Provide the (x, y) coordinate of the cell's center where the given text is located.  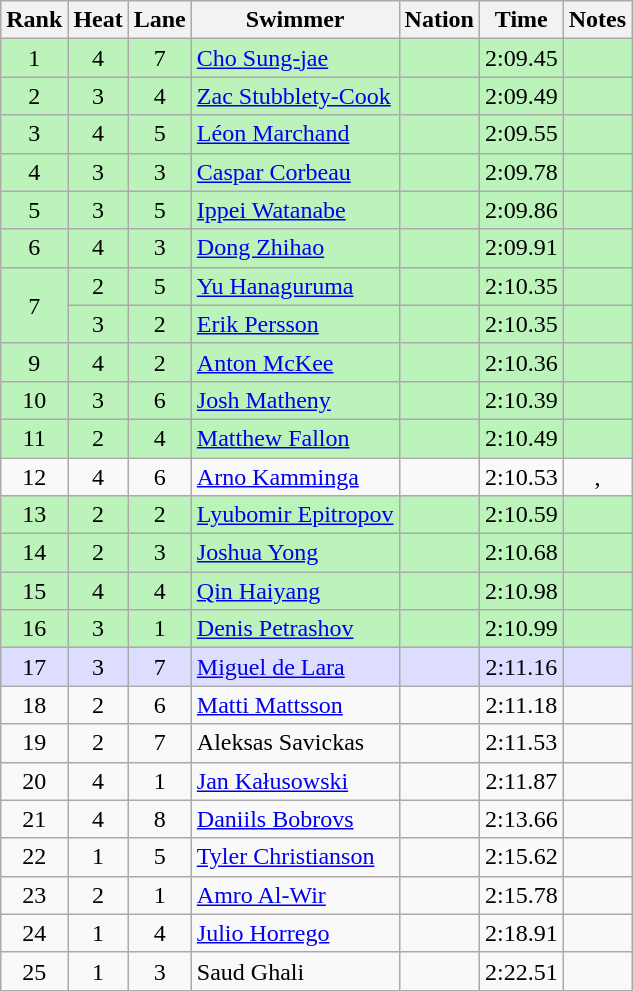
12 (34, 477)
2:15.78 (521, 895)
17 (34, 667)
Miguel de Lara (295, 667)
Julio Horrego (295, 933)
2:15.62 (521, 857)
24 (34, 933)
Saud Ghali (295, 971)
20 (34, 781)
Léon Marchand (295, 134)
2:22.51 (521, 971)
2:09.45 (521, 58)
2:10.59 (521, 515)
13 (34, 515)
Anton McKee (295, 362)
Matti Mattsson (295, 705)
Ippei Watanabe (295, 210)
15 (34, 591)
9 (34, 362)
18 (34, 705)
8 (160, 819)
2:10.36 (521, 362)
Swimmer (295, 20)
Heat (98, 20)
19 (34, 743)
2:09.78 (521, 172)
2:10.68 (521, 553)
10 (34, 400)
Lane (160, 20)
2:09.91 (521, 248)
, (597, 477)
Cho Sung-jae (295, 58)
Aleksas Savickas (295, 743)
Zac Stubblety-Cook (295, 96)
16 (34, 629)
Yu Hanaguruma (295, 286)
23 (34, 895)
Notes (597, 20)
Josh Matheny (295, 400)
Amro Al-Wir (295, 895)
Dong Zhihao (295, 248)
2:09.86 (521, 210)
Caspar Corbeau (295, 172)
2:11.53 (521, 743)
2:18.91 (521, 933)
14 (34, 553)
Qin Haiyang (295, 591)
21 (34, 819)
Daniils Bobrovs (295, 819)
2:10.98 (521, 591)
2:09.49 (521, 96)
Matthew Fallon (295, 438)
22 (34, 857)
2:10.39 (521, 400)
Denis Petrashov (295, 629)
25 (34, 971)
2:10.99 (521, 629)
Tyler Christianson (295, 857)
2:11.16 (521, 667)
Erik Persson (295, 324)
Joshua Yong (295, 553)
11 (34, 438)
2:09.55 (521, 134)
Time (521, 20)
2:10.53 (521, 477)
2:11.18 (521, 705)
Rank (34, 20)
2:10.49 (521, 438)
Lyubomir Epitropov (295, 515)
Arno Kamminga (295, 477)
2:13.66 (521, 819)
Nation (439, 20)
2:11.87 (521, 781)
Jan Kałusowski (295, 781)
